Find where the given text appears and provide that cell's center as (X, Y) coordinate. 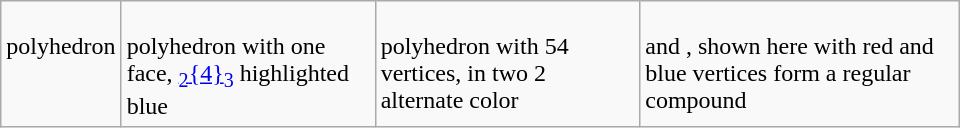
polyhedron with one face, 2{4}3 highlighted blue (248, 64)
polyhedron (61, 64)
and , shown here with red and blue vertices form a regular compound (800, 64)
polyhedron with 54 vertices, in two 2 alternate color (508, 64)
